For the text-containing cell, return its midpoint in [X, Y] coordinate format. 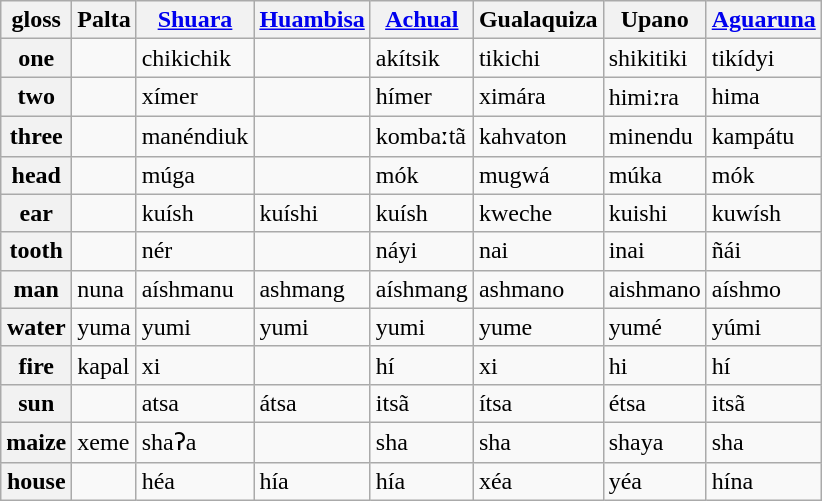
water [36, 327]
two [36, 97]
xímer [195, 97]
one [36, 58]
maize [36, 442]
minendu [654, 136]
kweche [538, 213]
Achual [422, 20]
himiːra [654, 97]
múga [195, 175]
tikichi [538, 58]
shaʔa [195, 442]
hi [654, 365]
Shuara [195, 20]
yéa [654, 481]
nuna [104, 289]
ear [36, 213]
kahvaton [538, 136]
ñái [764, 251]
shaya [654, 442]
kuishi [654, 213]
three [36, 136]
kampátu [764, 136]
Gualaquiza [538, 20]
étsa [654, 403]
ashmang [312, 289]
Huambisa [312, 20]
héa [195, 481]
gloss [36, 20]
xeme [104, 442]
atsa [195, 403]
akítsik [422, 58]
house [36, 481]
kombaːtã [422, 136]
shikitiki [654, 58]
kuwísh [764, 213]
Aguaruna [764, 20]
yumé [654, 327]
ítsa [538, 403]
chikichik [195, 58]
tooth [36, 251]
ximára [538, 97]
aíshmo [764, 289]
Palta [104, 20]
man [36, 289]
kapal [104, 365]
ashmano [538, 289]
nér [195, 251]
kuíshi [312, 213]
nai [538, 251]
aíshmanu [195, 289]
múka [654, 175]
yuma [104, 327]
aíshmang [422, 289]
hima [764, 97]
yúmi [764, 327]
hímer [422, 97]
head [36, 175]
inai [654, 251]
mugwá [538, 175]
yume [538, 327]
sun [36, 403]
hína [764, 481]
xéa [538, 481]
fire [36, 365]
Upano [654, 20]
átsa [312, 403]
tikídyi [764, 58]
aishmano [654, 289]
manéndiuk [195, 136]
náyi [422, 251]
